Provide the [X, Y] coordinate of the cell's center where the given text is located.  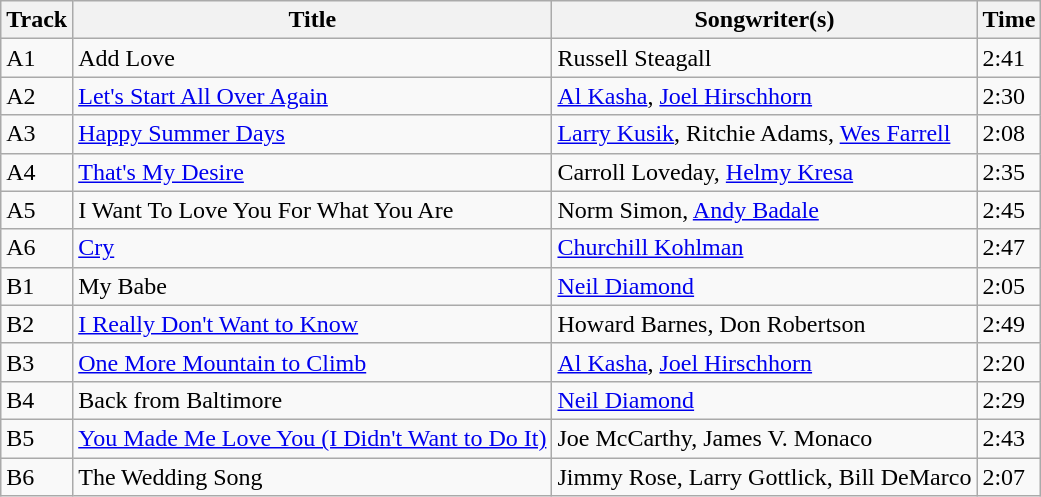
That's My Desire [312, 172]
2:43 [1009, 438]
Title [312, 20]
A4 [37, 172]
Joe McCarthy, James V. Monaco [764, 438]
2:29 [1009, 400]
Churchill Kohlman [764, 248]
2:30 [1009, 96]
Howard Barnes, Don Robertson [764, 324]
B5 [37, 438]
Russell Steagall [764, 58]
Track [37, 20]
2:49 [1009, 324]
One More Mountain to Climb [312, 362]
A1 [37, 58]
A6 [37, 248]
Add Love [312, 58]
2:05 [1009, 286]
My Babe [312, 286]
Norm Simon, Andy Badale [764, 210]
You Made Me Love You (I Didn't Want to Do It) [312, 438]
2:41 [1009, 58]
I Really Don't Want to Know [312, 324]
B1 [37, 286]
A2 [37, 96]
B4 [37, 400]
2:35 [1009, 172]
Back from Baltimore [312, 400]
Jimmy Rose, Larry Gottlick, Bill DeMarco [764, 477]
A5 [37, 210]
2:45 [1009, 210]
Larry Kusik, Ritchie Adams, Wes Farrell [764, 134]
B6 [37, 477]
Carroll Loveday, Helmy Kresa [764, 172]
Cry [312, 248]
I Want To Love You For What You Are [312, 210]
2:47 [1009, 248]
B3 [37, 362]
A3 [37, 134]
Happy Summer Days [312, 134]
2:07 [1009, 477]
B2 [37, 324]
Time [1009, 20]
2:20 [1009, 362]
2:08 [1009, 134]
The Wedding Song [312, 477]
Let's Start All Over Again [312, 96]
Songwriter(s) [764, 20]
